Extract the [x, y] coordinate from the center of the cell holding the provided text.  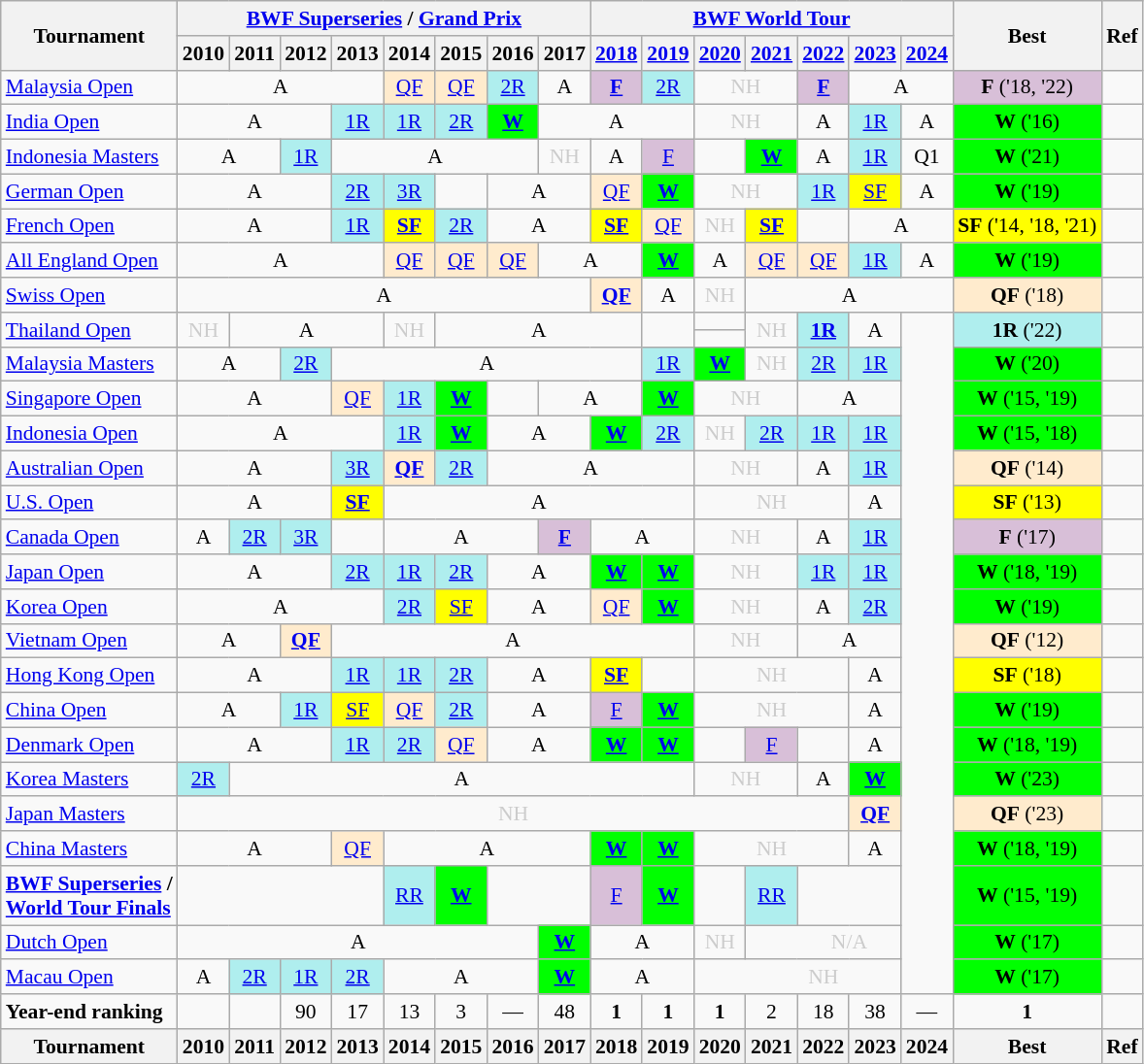
Indonesia Open [89, 434]
China Masters [89, 848]
W ('16) [1027, 122]
Malaysia Open [89, 87]
Malaysia Masters [89, 364]
Denmark Open [89, 745]
QF ('12) [1027, 641]
Swiss Open [89, 295]
QF ('23) [1027, 815]
SF ('13) [1027, 503]
18 [824, 1012]
QF ('18) [1027, 295]
SF ('14, '18, '21) [1027, 226]
India Open [89, 122]
F ('18, '22) [1027, 87]
F ('17) [1027, 538]
N/A [849, 943]
Hong Kong Open [89, 676]
38 [874, 1012]
Dutch Open [89, 943]
Japan Masters [89, 815]
Year-end ranking [89, 1012]
Indonesia Masters [89, 157]
Thailand Open [89, 330]
Macau Open [89, 978]
Vietnam Open [89, 641]
W ('15, '18) [1027, 434]
All England Open [89, 261]
SF ('18) [1027, 676]
W ('23) [1027, 780]
Q1 [926, 157]
2 [771, 1012]
U.S. Open [89, 503]
China Open [89, 711]
W ('20) [1027, 364]
Korea Open [89, 607]
3 [460, 1012]
W ('21) [1027, 157]
17 [357, 1012]
BWF Superseries / Grand Prix [385, 18]
BWF World Tour [771, 18]
QF ('14) [1027, 468]
Japan Open [89, 572]
German Open [89, 191]
48 [565, 1012]
Singapore Open [89, 399]
1R ('22) [1027, 330]
13 [410, 1012]
Korea Masters [89, 780]
Canada Open [89, 538]
90 [305, 1012]
BWF Superseries /World Tour Finals [89, 895]
Australian Open [89, 468]
French Open [89, 226]
